Provide the [x, y] coordinate of the cell's center where the given text is located.  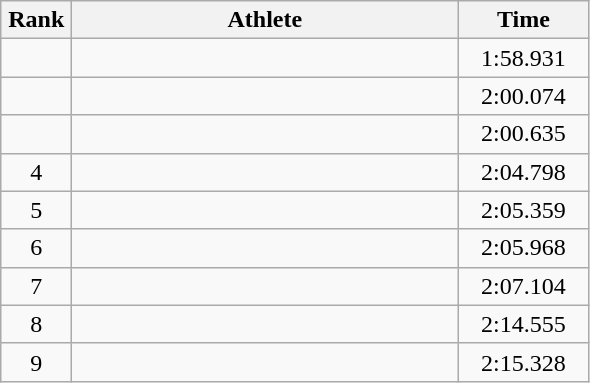
2:04.798 [524, 172]
2:14.555 [524, 324]
4 [36, 172]
2:05.359 [524, 210]
7 [36, 286]
5 [36, 210]
2:07.104 [524, 286]
9 [36, 362]
6 [36, 248]
8 [36, 324]
2:15.328 [524, 362]
2:05.968 [524, 248]
2:00.635 [524, 134]
Time [524, 20]
Athlete [265, 20]
2:00.074 [524, 96]
1:58.931 [524, 58]
Rank [36, 20]
